For the text-containing cell, return its midpoint in [X, Y] coordinate format. 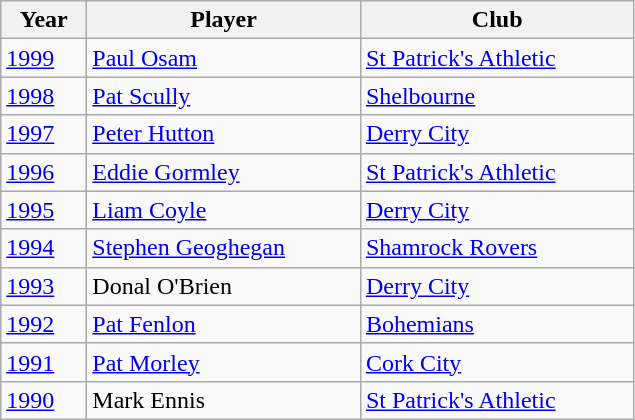
Peter Hutton [224, 134]
1994 [44, 248]
1991 [44, 362]
Shamrock Rovers [497, 248]
1995 [44, 210]
Donal O'Brien [224, 286]
Pat Scully [224, 96]
Year [44, 20]
Pat Fenlon [224, 324]
Bohemians [497, 324]
Liam Coyle [224, 210]
Pat Morley [224, 362]
Mark Ennis [224, 400]
Player [224, 20]
Cork City [497, 362]
1997 [44, 134]
1993 [44, 286]
1992 [44, 324]
Shelbourne [497, 96]
1998 [44, 96]
Paul Osam [224, 58]
Club [497, 20]
1996 [44, 172]
1999 [44, 58]
Stephen Geoghegan [224, 248]
Eddie Gormley [224, 172]
1990 [44, 400]
